Extract the [X, Y] coordinate from the center of the cell holding the provided text.  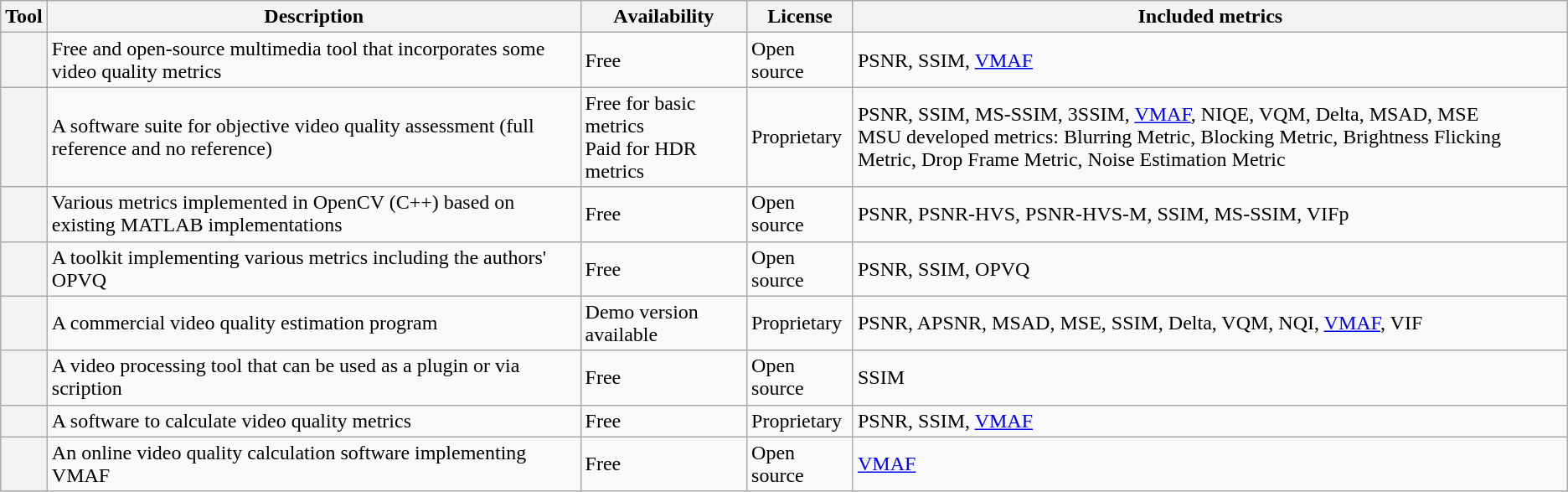
PSNR, PSNR-HVS, PSNR-HVS-M, SSIM, MS-SSIM, VIFp [1210, 215]
Аvailability [663, 17]
A commercial video quality estimation program [313, 324]
SSIM [1210, 377]
An online video quality calculation software implementing VMAF [313, 464]
Description [313, 17]
Included metrics [1210, 17]
A software suite for objective video quality assessment (full reference and no reference) [313, 137]
Tool [24, 17]
A toolkit implementing various metrics including the authors' OPVQ [313, 268]
VMAF [1210, 464]
Free for basic metricsPaid for HDR metrics [663, 137]
Various metrics implemented in OpenCV (C++) based on existing MATLAB implementations [313, 215]
Free and open-source multimedia tool that incorporates some video quality metrics [313, 60]
PSNR, SSIM, OPVQ [1210, 268]
A software to calculate video quality metrics [313, 421]
License [801, 17]
PSNR, APSNR, MSAD, MSE, SSIM, Delta, VQM, NQI, VMAF, VIF [1210, 324]
Demo version available [663, 324]
A video processing tool that can be used as a plugin or via scription [313, 377]
